Output the [X, Y] coordinate of the center of the cell containing the given text.  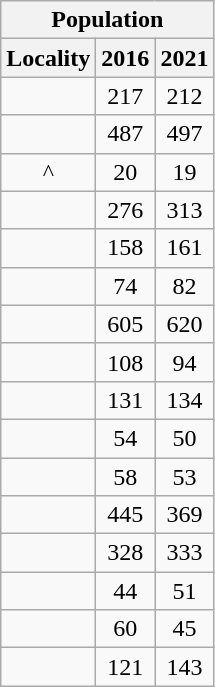
276 [126, 210]
134 [184, 400]
605 [126, 324]
19 [184, 172]
212 [184, 96]
^ [48, 172]
333 [184, 553]
131 [126, 400]
45 [184, 629]
51 [184, 591]
20 [126, 172]
161 [184, 248]
54 [126, 438]
74 [126, 286]
121 [126, 667]
94 [184, 362]
2021 [184, 58]
108 [126, 362]
620 [184, 324]
217 [126, 96]
50 [184, 438]
143 [184, 667]
445 [126, 515]
Locality [48, 58]
313 [184, 210]
Population [108, 20]
58 [126, 477]
328 [126, 553]
2016 [126, 58]
60 [126, 629]
497 [184, 134]
53 [184, 477]
487 [126, 134]
158 [126, 248]
369 [184, 515]
44 [126, 591]
82 [184, 286]
